Extract the [X, Y] coordinate from the center of the cell holding the provided text.  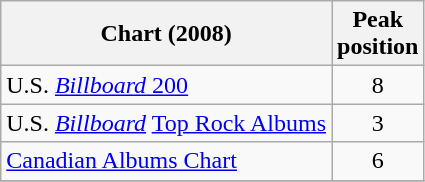
Chart (2008) [166, 34]
3 [378, 123]
6 [378, 161]
Canadian Albums Chart [166, 161]
8 [378, 85]
U.S. Billboard 200 [166, 85]
U.S. Billboard Top Rock Albums [166, 123]
Peakposition [378, 34]
